Return [X, Y] of the center of cell containing provided text 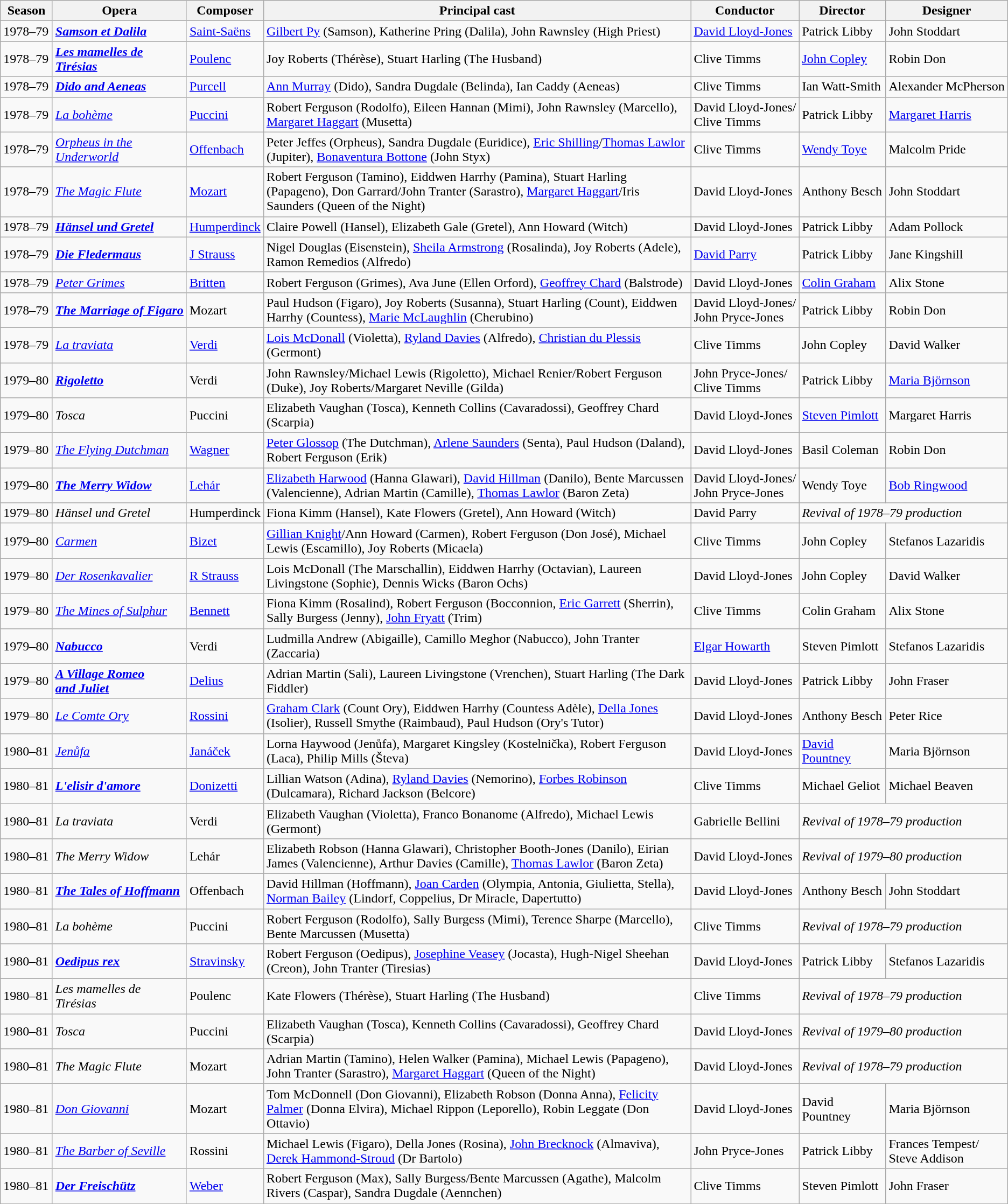
Paul Hudson (Figaro), Joy Roberts (Susanna), Stuart Harling (Count), Eiddwen Harrhy (Countess), Marie McLaughlin (Cherubino) [477, 310]
Der Rosenkavalier [120, 576]
Le Comte Ory [120, 716]
John Pryce-Jones/Clive Timms [745, 380]
Bennett [225, 611]
Bizet [225, 541]
Janáček [225, 751]
Delius [225, 681]
Principal cast [477, 11]
Tom McDonnell (Don Giovanni), Elizabeth Robson (Donna Anna), Felicity Palmer (Donna Elvira), Michael Rippon (Leporello), Robin Leggate (Don Ottavio) [477, 1109]
John Rawnsley/Michael Lewis (Rigoletto), Michael Renier/Robert Ferguson (Duke), Joy Roberts/Margaret Neville (Gilda) [477, 380]
Robert Ferguson (Oedipus), Josephine Veasey (Jocasta), Hugh-Nigel Sheehan (Creon), John Tranter (Tiresias) [477, 962]
Robert Ferguson (Grimes), Ava June (Ellen Orford), Geoffrey Chard (Balstrode) [477, 282]
Michael Beaven [947, 786]
Joy Roberts (Thérèse), Stuart Harling (The Husband) [477, 59]
David Hillman (Hoffmann), Joan Carden (Olympia, Antonia, Giulietta, Stella), Norman Bailey (Lindorf, Coppelius, Dr Miracle, Dapertutto) [477, 891]
Orpheus in theUnderworld [120, 150]
Weber [225, 1186]
Season [27, 11]
Peter Rice [947, 716]
Fiona Kimm (Hansel), Kate Flowers (Gretel), Ann Howard (Witch) [477, 513]
Lorna Haywood (Jenůfa), Margaret Kingsley (Kostelnička), Robert Ferguson (Laca), Philip Mills (Števa) [477, 751]
Ann Murray (Dido), Sandra Dugdale (Belinda), Ian Caddy (Aeneas) [477, 87]
Director [842, 11]
Lillian Watson (Adina), Ryland Davies (Nemorino), Forbes Robinson (Dulcamara), Richard Jackson (Belcore) [477, 786]
J Strauss [225, 254]
The Tales of Hoffmann [120, 891]
Ian Watt‑Smith [842, 87]
Basil Coleman [842, 450]
Conductor [745, 11]
Elizabeth Robson (Hanna Glawari), Christopher Booth-Jones (Danilo), Eirian James (Valencienne), Arthur Davies (Camille), Thomas Lawlor (Baron Zeta) [477, 856]
Dido and Aeneas [120, 87]
The Marriage of Figaro [120, 310]
Die Fledermaus [120, 254]
Elgar Howarth [745, 646]
Robert Ferguson (Max), Sally Burgess/Bente Marcussen (Agathe), Malcolm Rivers (Caspar), Sandra Dugdale (Aennchen) [477, 1186]
The Mines of Sulphur [120, 611]
Fiona Kimm (Rosalind), Robert Ferguson (Bocconnion, Eric Garrett (Sherrin), Sally Burgess (Jenny), John Fryatt (Trim) [477, 611]
The Barber of Seville [120, 1151]
Samson et Dalila [120, 31]
Donizetti [225, 786]
Wagner [225, 450]
Frances Tempest/Steve Addison [947, 1151]
Nigel Douglas (Eisenstein), Sheila Armstrong (Rosalinda), Joy Roberts (Adele), Ramon Remedios (Alfredo) [477, 254]
Der Freischütz [120, 1186]
Elizabeth Harwood (Hanna Glawari), David Hillman (Danilo), Bente Marcussen (Valencienne), Adrian Martin (Camille), Thomas Lawlor (Baron Zeta) [477, 486]
Stravinsky [225, 962]
Kate Flowers (Thérèse), Stuart Harling (The Husband) [477, 996]
John Pryce-Jones [745, 1151]
Elizabeth Vaughan (Violetta), Franco Bonanome (Alfredo), Michael Lewis (Germont) [477, 821]
Robert Ferguson (Rodolfo), Sally Burgess (Mimi), Terence Sharpe (Marcello), Bente Marcussen (Musetta) [477, 926]
Don Giovanni [120, 1109]
Gabrielle Bellini [745, 821]
Peter Glossop (The Dutchman), Arlene Saunders (Senta), Paul Hudson (Daland), Robert Ferguson (Erik) [477, 450]
Lois McDonall (Violetta), Ryland Davies (Alfredo), Christian du Plessis (Germont) [477, 345]
Carmen [120, 541]
A Village Romeoand Juliet [120, 681]
Rigoletto [120, 380]
L'elisir d'amore [120, 786]
Gilbert Py (Samson), Katherine Pring (Dalila), John Rawnsley (High Priest) [477, 31]
Bob Ringwood [947, 486]
Michael Geliot [842, 786]
Adrian Martin (Sali), Laureen Livingstone (Vrenchen), Stuart Harling (The Dark Fiddler) [477, 681]
Nabucco [120, 646]
Lois McDonall (The Marschallin), Eiddwen Harrhy (Octavian), Laureen Livingstone (Sophie), Dennis Wicks (Baron Ochs) [477, 576]
David Lloyd‑Jones/Clive Timms [745, 114]
Jane Kingshill [947, 254]
R Strauss [225, 576]
Saint-Saëns [225, 31]
Alexander McPherson [947, 87]
Adrian Martin (Tamino), Helen Walker (Pamina), Michael Lewis (Papageno), John Tranter (Sarastro), Margaret Haggart (Queen of the Night) [477, 1066]
Peter Jeffes (Orpheus), Sandra Dugdale (Euridice), Eric Shilling/Thomas Lawlor (Jupiter), Bonaventura Bottone (John Styx) [477, 150]
Opera [120, 11]
Oedipus rex [120, 962]
Claire Powell (Hansel), Elizabeth Gale (Gretel), Ann Howard (Witch) [477, 227]
Adam Pollock [947, 227]
Graham Clark (Count Ory), Eiddwen Harrhy (Countess Adèle), Della Jones (Isolier), Russell Smythe (Raimbaud), Paul Hudson (Ory's Tutor) [477, 716]
Malcolm Pride [947, 150]
Peter Grimes [120, 282]
Ludmilla Andrew (Abigaille), Camillo Meghor (Nabucco), John Tranter (Zaccaria) [477, 646]
The Flying Dutchman [120, 450]
Purcell [225, 87]
Britten [225, 282]
Gillian Knight/Ann Howard (Carmen), Robert Ferguson (Don José), Michael Lewis (Escamillo), Joy Roberts (Micaela) [477, 541]
Designer [947, 11]
Robert Ferguson (Rodolfo), Eileen Hannan (Mimi), John Rawnsley (Marcello), Margaret Haggart (Musetta) [477, 114]
Michael Lewis (Figaro), Della Jones (Rosina), John Brecknock (Almaviva), Derek Hammond-Stroud (Dr Bartolo) [477, 1151]
Composer [225, 11]
Jenůfa [120, 751]
